From the cell containing the given text, extract its center point as [X, Y] coordinate. 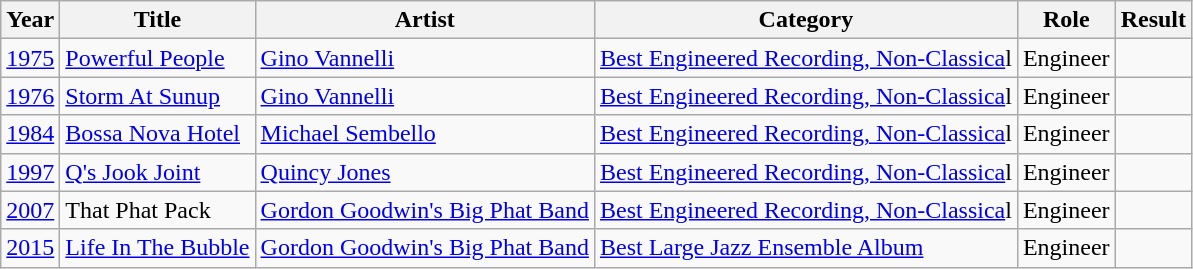
2007 [30, 210]
Artist [424, 20]
Result [1153, 20]
Category [806, 20]
Powerful People [158, 58]
Q's Jook Joint [158, 172]
1997 [30, 172]
Bossa Nova Hotel [158, 134]
That Phat Pack [158, 210]
Storm At Sunup [158, 96]
1976 [30, 96]
Year [30, 20]
Life In The Bubble [158, 248]
Michael Sembello [424, 134]
Best Large Jazz Ensemble Album [806, 248]
Quincy Jones [424, 172]
1984 [30, 134]
1975 [30, 58]
Role [1066, 20]
Title [158, 20]
2015 [30, 248]
